Return [X, Y] of the center of cell containing provided text 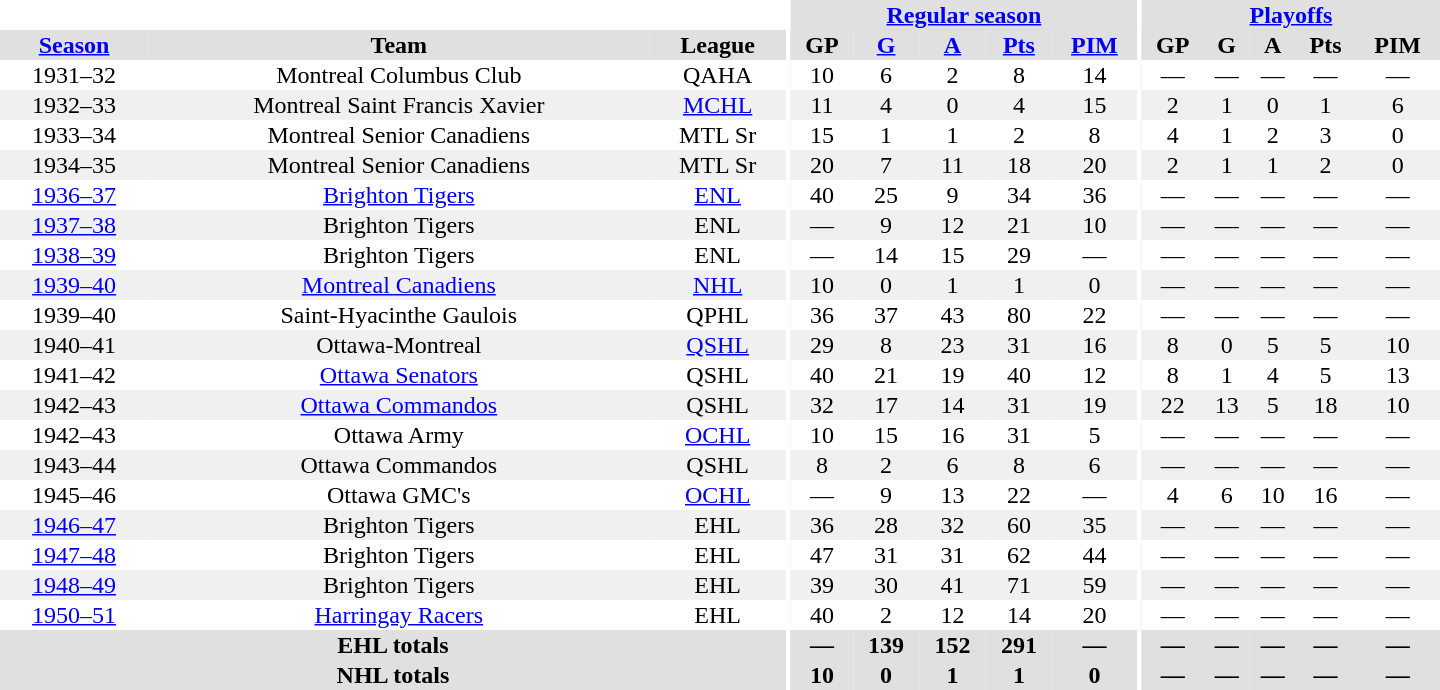
1933–34 [74, 135]
Team [398, 45]
1934–35 [74, 165]
152 [952, 645]
NHL totals [393, 675]
Ottawa Senators [398, 375]
7 [886, 165]
1947–48 [74, 555]
Harringay Racers [398, 615]
Montreal Columbus Club [398, 75]
Ottawa-Montreal [398, 345]
1946–47 [74, 525]
NHL [717, 285]
Montreal Saint Francis Xavier [398, 105]
1950–51 [74, 615]
1931–32 [74, 75]
34 [1019, 195]
139 [886, 645]
1938–39 [74, 255]
Montreal Canadiens [398, 285]
Playoffs [1291, 15]
28 [886, 525]
Ottawa Army [398, 435]
35 [1094, 525]
Season [74, 45]
62 [1019, 555]
Ottawa GMC's [398, 495]
1940–41 [74, 345]
League [717, 45]
47 [822, 555]
EHL totals [393, 645]
17 [886, 405]
Saint-Hyacinthe Gaulois [398, 315]
1945–46 [74, 495]
37 [886, 315]
80 [1019, 315]
3 [1326, 135]
1943–44 [74, 465]
41 [952, 585]
1937–38 [74, 225]
QAHA [717, 75]
59 [1094, 585]
60 [1019, 525]
43 [952, 315]
23 [952, 345]
71 [1019, 585]
1936–37 [74, 195]
Regular season [964, 15]
44 [1094, 555]
25 [886, 195]
1941–42 [74, 375]
291 [1019, 645]
MCHL [717, 105]
39 [822, 585]
30 [886, 585]
QPHL [717, 315]
1948–49 [74, 585]
1932–33 [74, 105]
